Pinpoint the cell where the given text exists, returning its [X, Y] midpoint coordinate. 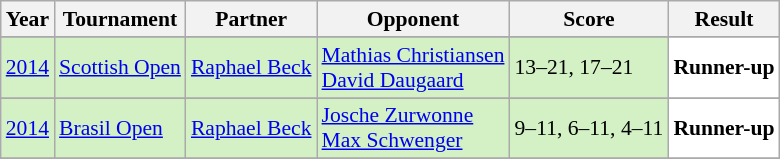
Tournament [120, 19]
Scottish Open [120, 68]
Opponent [414, 19]
Mathias Christiansen David Daugaard [414, 68]
Year [28, 19]
Brasil Open [120, 128]
Partner [252, 19]
Josche Zurwonne Max Schwenger [414, 128]
Result [724, 19]
Score [590, 19]
13–21, 17–21 [590, 68]
9–11, 6–11, 4–11 [590, 128]
